Determine the (x, y) coordinate at the center of the cell enclosing the given text.  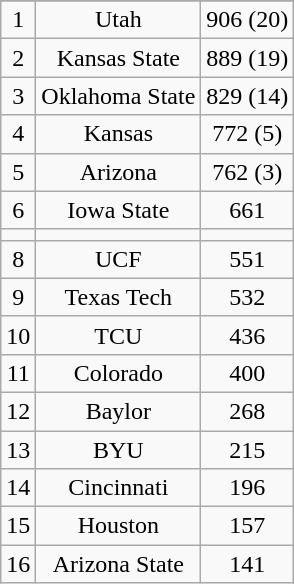
UCF (118, 259)
268 (248, 411)
762 (3) (248, 172)
829 (14) (248, 96)
551 (248, 259)
Baylor (118, 411)
11 (18, 373)
772 (5) (248, 134)
Kansas (118, 134)
141 (248, 564)
4 (18, 134)
15 (18, 526)
889 (19) (248, 58)
157 (248, 526)
9 (18, 297)
12 (18, 411)
14 (18, 488)
400 (248, 373)
3 (18, 96)
16 (18, 564)
532 (248, 297)
215 (248, 449)
Colorado (118, 373)
196 (248, 488)
Kansas State (118, 58)
Iowa State (118, 210)
5 (18, 172)
13 (18, 449)
Utah (118, 20)
Arizona (118, 172)
Oklahoma State (118, 96)
906 (20) (248, 20)
BYU (118, 449)
6 (18, 210)
Houston (118, 526)
8 (18, 259)
Arizona State (118, 564)
10 (18, 335)
Texas Tech (118, 297)
1 (18, 20)
2 (18, 58)
661 (248, 210)
436 (248, 335)
Cincinnati (118, 488)
TCU (118, 335)
